Return (x, y) of the center of cell containing provided text 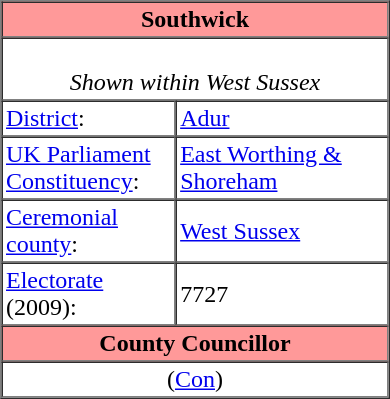
East Worthing & Shoreham (282, 168)
Ceremonial county: (89, 232)
7727 (282, 294)
Electorate (2009): (89, 294)
County Councillor (196, 344)
West Sussex (282, 232)
Shown within West Sussex (196, 70)
UK Parliament Constituency: (89, 168)
Southwick (196, 20)
District: (89, 118)
Adur (282, 118)
(Con) (196, 380)
